Provide the [X, Y] coordinate of the cell's center where the given text is located.  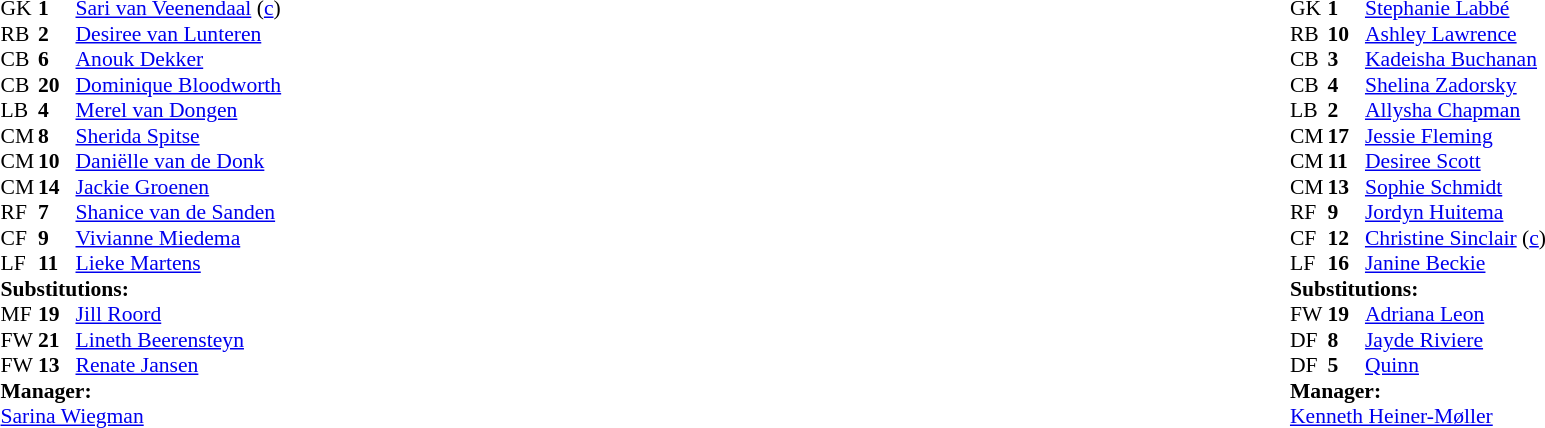
7 [57, 213]
MF [19, 315]
Vivianne Miedema [179, 238]
17 [1346, 136]
3 [1346, 59]
Merel van Dongen [179, 111]
Lineth Beerensteyn [179, 340]
16 [1346, 263]
Substitutions: [140, 289]
Renate Jansen [179, 365]
12 [1346, 238]
21 [57, 340]
20 [57, 85]
Shanice van de Sanden [179, 213]
Jackie Groenen [179, 187]
Lieke Martens [179, 263]
6 [57, 59]
Dominique Bloodworth [179, 85]
14 [57, 187]
Anouk Dekker [179, 59]
Sherida Spitse [179, 136]
Jill Roord [179, 315]
Manager: [140, 391]
Daniëlle van de Donk [179, 161]
5 [1346, 365]
Desiree van Lunteren [179, 34]
